Locate the cell with the specified text and output its [x, y] center coordinate. 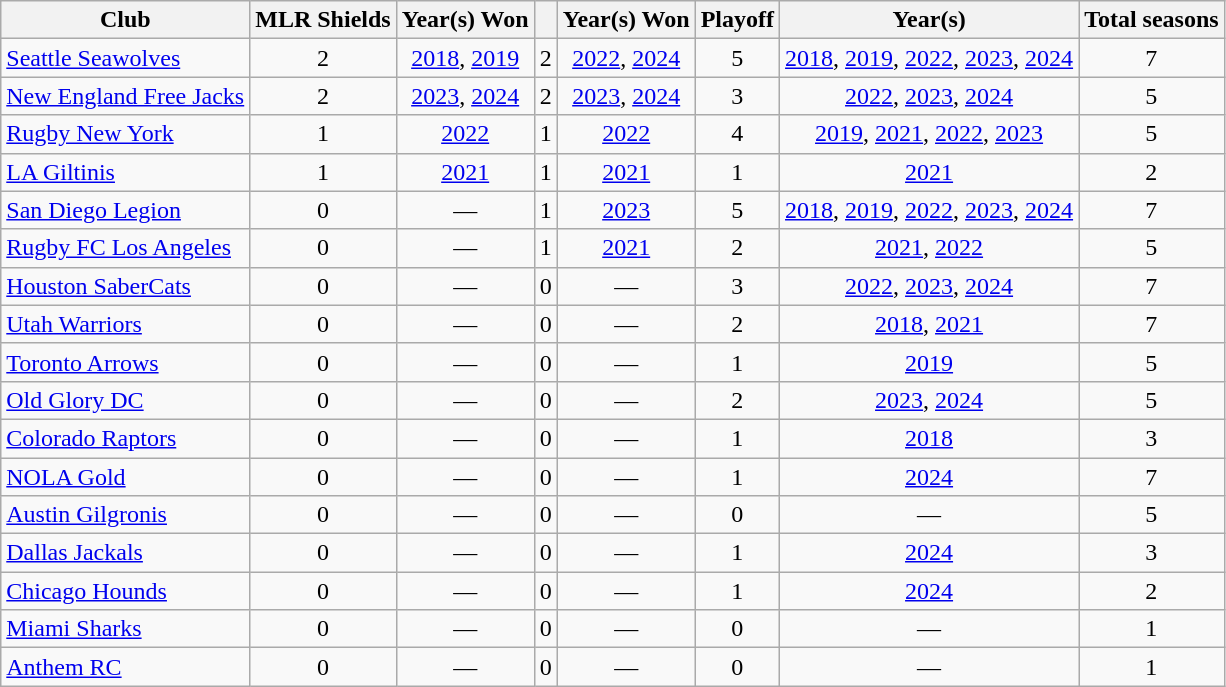
Seattle Seawolves [126, 58]
Toronto Arrows [126, 362]
Year(s) [930, 20]
Old Glory DC [126, 400]
2019 [930, 362]
Utah Warriors [126, 324]
Rugby FC Los Angeles [126, 248]
2018, 2021 [930, 324]
Houston SaberCats [126, 286]
Colorado Raptors [126, 438]
Anthem RC [126, 667]
LA Giltinis [126, 172]
2021, 2022 [930, 248]
2018 [930, 438]
Total seasons [1152, 20]
Rugby New York [126, 134]
2018, 2019 [465, 58]
Miami Sharks [126, 629]
New England Free Jacks [126, 96]
Austin Gilgronis [126, 515]
Playoff [737, 20]
Club [126, 20]
NOLA Gold [126, 477]
San Diego Legion [126, 210]
2019, 2021, 2022, 2023 [930, 134]
2023 [626, 210]
2022, 2024 [626, 58]
Dallas Jackals [126, 553]
MLR Shields [323, 20]
Chicago Hounds [126, 591]
4 [737, 134]
